Extract the (x, y) coordinate from the center of the cell holding the provided text.  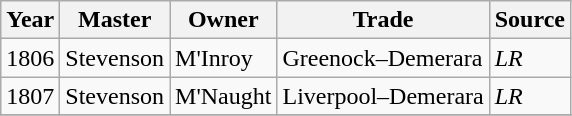
M'Inroy (224, 58)
M'Naught (224, 96)
Owner (224, 20)
1807 (30, 96)
Trade (383, 20)
Master (115, 20)
Liverpool–Demerara (383, 96)
Source (530, 20)
Greenock–Demerara (383, 58)
Year (30, 20)
1806 (30, 58)
